Detect which cell encompasses the target text, then output its [x, y] center coordinate. 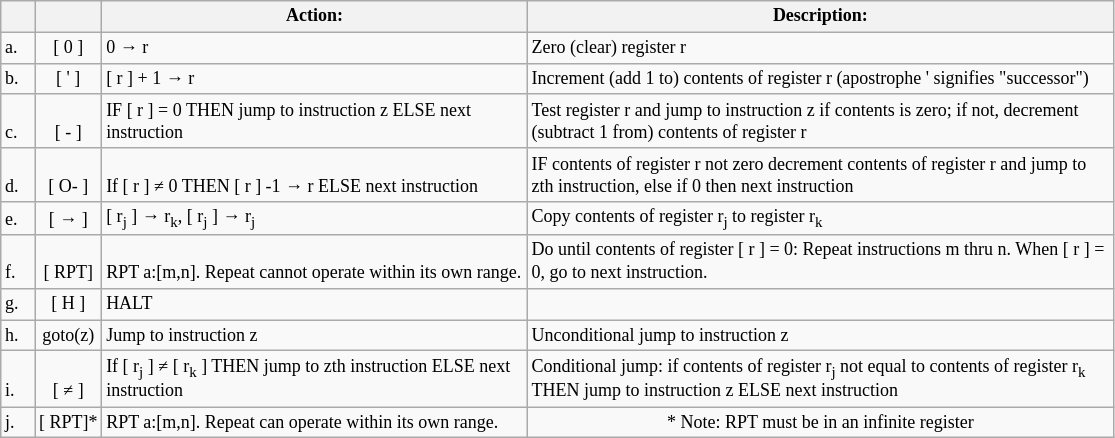
If [ rj ] ≠ [ rk ] THEN jump to zth instruction ELSE next instruction [314, 379]
[ 0 ] [68, 48]
[ ' ] [68, 78]
i. [18, 379]
Description: [820, 16]
Jump to instruction z [314, 336]
Copy contents of register rj to register rk [820, 218]
RPT a:[m,n]. Repeat can operate within its own range. [314, 422]
f. [18, 262]
Increment (add 1 to) contents of register r (apostrophe ' signifies "successor") [820, 78]
Conditional jump: if contents of register rj not equal to contents of register rk THEN jump to instruction z ELSE next instruction [820, 379]
goto(z) [68, 336]
[ RPT] [68, 262]
e. [18, 218]
HALT [314, 304]
[ - ] [68, 121]
j. [18, 422]
Action: [314, 16]
RPT a:[m,n]. Repeat cannot operate within its own range. [314, 262]
[ ≠ ] [68, 379]
[ O- ] [68, 175]
If [ r ] ≠ 0 THEN [ r ] -1 → r ELSE next instruction [314, 175]
* Note: RPT must be in an infinite register [820, 422]
Unconditional jump to instruction z [820, 336]
d. [18, 175]
g. [18, 304]
h. [18, 336]
b. [18, 78]
IF contents of register r not zero decrement contents of register r and jump to zth instruction, else if 0 then next instruction [820, 175]
Do until contents of register [ r ] = 0: Repeat instructions m thru n. When [ r ] = 0, go to next instruction. [820, 262]
Test register r and jump to instruction z if contents is zero; if not, decrement (subtract 1 from) contents of register r [820, 121]
[ r ] + 1 → r [314, 78]
0 → r [314, 48]
a. [18, 48]
[ H ] [68, 304]
[ → ] [68, 218]
Zero (clear) register r [820, 48]
IF [ r ] = 0 THEN jump to instruction z ELSE next instruction [314, 121]
c. [18, 121]
[ rj ] → rk, [ rj ] → rj [314, 218]
[ RPT]* [68, 422]
